For the text-containing cell, return its midpoint in (X, Y) coordinate format. 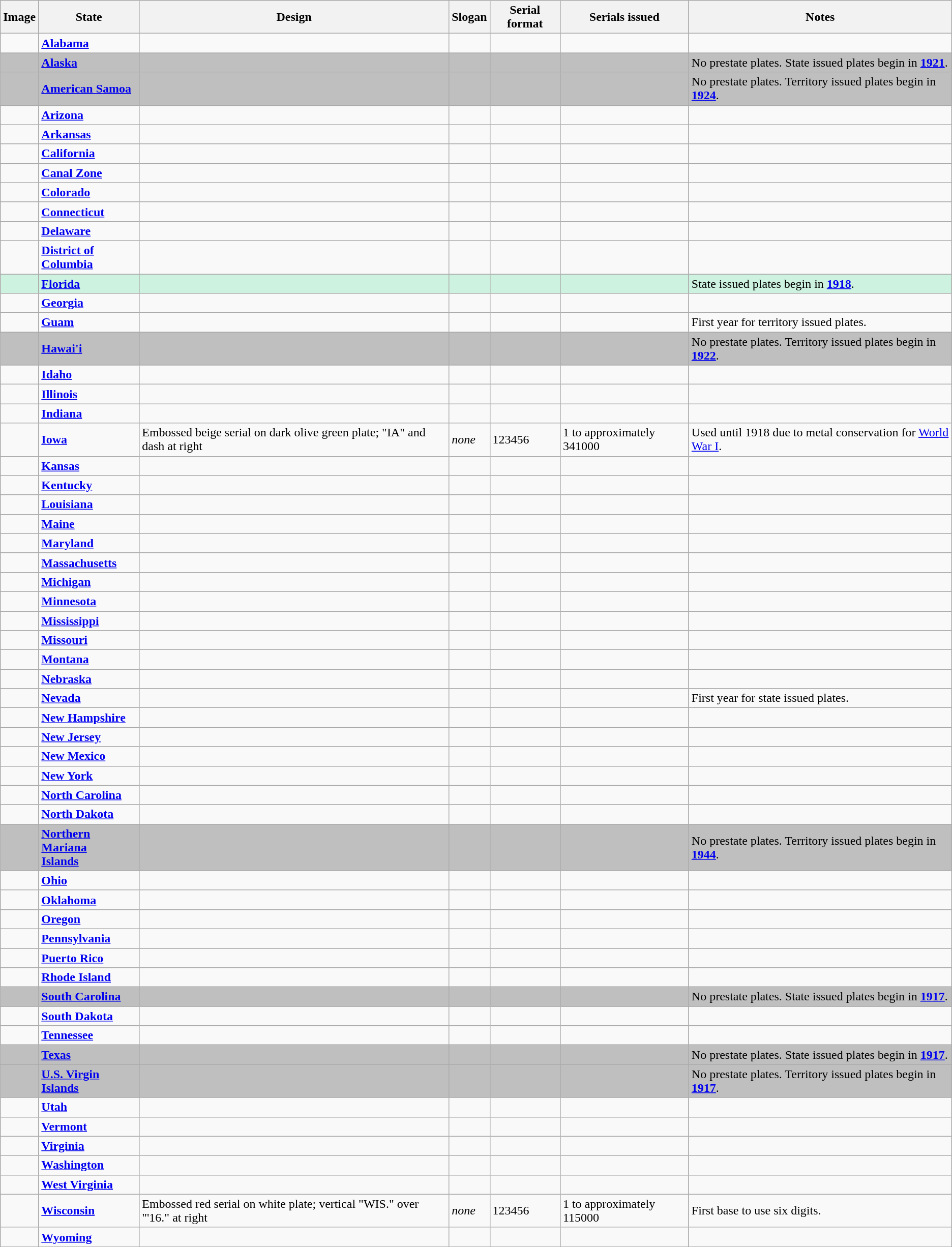
Oklahoma (89, 900)
Guam (89, 322)
No prestate plates. Territory issued plates begin in 1922. (820, 349)
State issued plates begin in 1918. (820, 283)
U.S. Virgin Islands (89, 1081)
Canal Zone (89, 173)
Wyoming (89, 1237)
Missouri (89, 640)
Iowa (89, 439)
No prestate plates. Territory issued plates begin in 1917. (820, 1081)
Serials issued (624, 17)
Oregon (89, 919)
Pennsylvania (89, 938)
South Dakota (89, 1016)
Idaho (89, 375)
New Mexico (89, 756)
Design (294, 17)
Slogan (469, 17)
Serial format (525, 17)
First base to use six digits. (820, 1210)
Virginia (89, 1146)
No prestate plates. Territory issued plates begin in 1924. (820, 88)
No prestate plates. Territory issued plates begin in 1944. (820, 847)
New Hampshire (89, 718)
Texas (89, 1055)
1 to approximately 115000 (624, 1210)
Mississippi (89, 621)
Alaska (89, 63)
New York (89, 776)
Arizona (89, 115)
Utah (89, 1107)
Embossed red serial on white plate; vertical "WIS." over "'16." at right (294, 1210)
Ohio (89, 880)
Indiana (89, 413)
California (89, 154)
1 to approximately 341000 (624, 439)
American Samoa (89, 88)
Colorado (89, 192)
North Dakota (89, 814)
Arkansas (89, 134)
Hawai'i (89, 349)
Montana (89, 660)
West Virginia (89, 1184)
New Jersey (89, 737)
Notes (820, 17)
Alabama (89, 43)
Florida (89, 283)
Nebraska (89, 679)
Delaware (89, 231)
Kansas (89, 466)
Image (19, 17)
Tennessee (89, 1035)
First year for state issued plates. (820, 698)
Embossed beige serial on dark olive green plate; "IA" and dash at right (294, 439)
Michigan (89, 582)
Used until 1918 due to metal conservation for World War I. (820, 439)
No prestate plates. State issued plates begin in 1921. (820, 63)
Massachusetts (89, 562)
Maryland (89, 543)
Vermont (89, 1126)
Maine (89, 524)
Washington (89, 1165)
North Carolina (89, 795)
Louisiana (89, 504)
Northern Mariana Islands (89, 847)
District ofColumbia (89, 257)
Wisconsin (89, 1210)
Minnesota (89, 601)
Kentucky (89, 485)
Puerto Rico (89, 958)
Illinois (89, 394)
South Carolina (89, 997)
Georgia (89, 303)
Connecticut (89, 212)
First year for territory issued plates. (820, 322)
Rhode Island (89, 977)
Nevada (89, 698)
State (89, 17)
